Identify which cell holds the provided text, then report its (x, y) central coordinate. 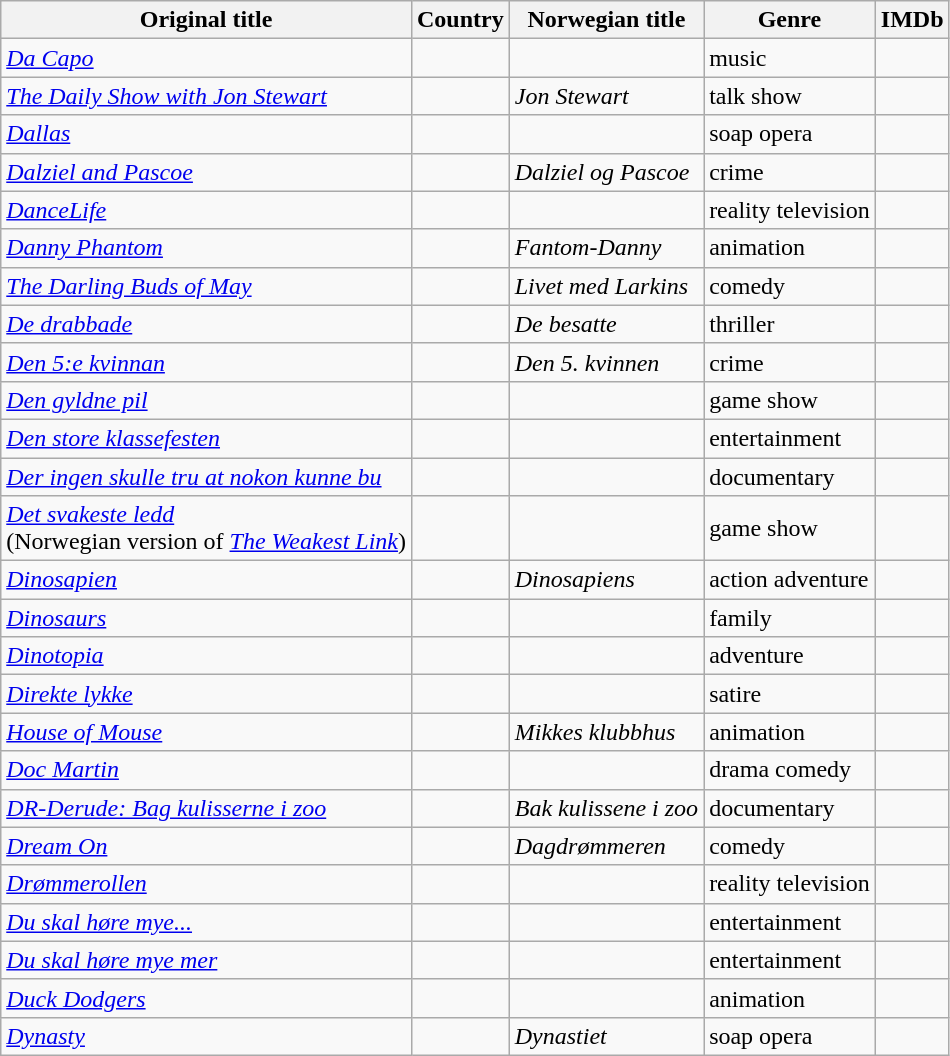
Da Capo (206, 58)
satire (790, 694)
Dynasty (206, 1036)
Danny Phantom (206, 248)
Dream On (206, 846)
Dinosaurs (206, 618)
Mikkes klubbhus (606, 732)
Norwegian title (606, 20)
IMDb (912, 20)
Dagdrømmeren (606, 846)
Livet med Larkins (606, 286)
Duck Dodgers (206, 998)
Der ingen skulle tru at nokon kunne bu (206, 477)
action adventure (790, 580)
The Daily Show with Jon Stewart (206, 96)
adventure (790, 656)
Dallas (206, 134)
Det svakeste ledd (Norwegian version of The Weakest Link) (206, 528)
Den 5:e kvinnan (206, 362)
Dynastiet (606, 1036)
Fantom-Danny (606, 248)
Den 5. kvinnen (606, 362)
thriller (790, 324)
Doc Martin (206, 770)
Jon Stewart (606, 96)
Dalziel og Pascoe (606, 172)
Du skal høre mye... (206, 922)
Bak kulissene i zoo (606, 808)
Direkte lykke (206, 694)
House of Mouse (206, 732)
drama comedy (790, 770)
music (790, 58)
family (790, 618)
Drømmerollen (206, 884)
The Darling Buds of May (206, 286)
De drabbade (206, 324)
Original title (206, 20)
Dalziel and Pascoe (206, 172)
Dinosapiens (606, 580)
Dinotopia (206, 656)
DanceLife (206, 210)
talk show (790, 96)
De besatte (606, 324)
Den store klassefesten (206, 438)
DR-Derude: Bag kulisserne i zoo (206, 808)
Country (460, 20)
Dinosapien (206, 580)
Den gyldne pil (206, 400)
Du skal høre mye mer (206, 960)
Genre (790, 20)
